Find where the given text appears and provide that cell's center as (x, y) coordinate. 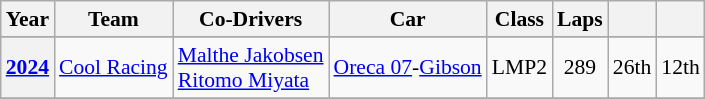
Team (114, 19)
26th (632, 68)
Year (28, 19)
Malthe Jakobsen Ritomo Miyata (251, 68)
Oreca 07-Gibson (408, 68)
Cool Racing (114, 68)
Class (520, 19)
Laps (580, 19)
12th (680, 68)
Car (408, 19)
Co-Drivers (251, 19)
2024 (28, 68)
289 (580, 68)
LMP2 (520, 68)
